Scan for the cell matching the given text and deliver its [X, Y] coordinate at center. 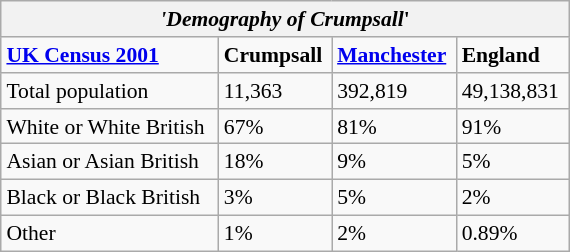
3% [276, 197]
392,819 [394, 91]
81% [394, 126]
49,138,831 [513, 91]
67% [276, 126]
'Demography of Crumpsall' [284, 19]
White or White British [110, 126]
Black or Black British [110, 197]
11,363 [276, 91]
0.89% [513, 233]
Crumpsall [276, 55]
UK Census 2001 [110, 55]
Manchester [394, 55]
England [513, 55]
Asian or Asian British [110, 162]
18% [276, 162]
9% [394, 162]
Other [110, 233]
Total population [110, 91]
1% [276, 233]
91% [513, 126]
